For the text-containing cell, return its midpoint in (X, Y) coordinate format. 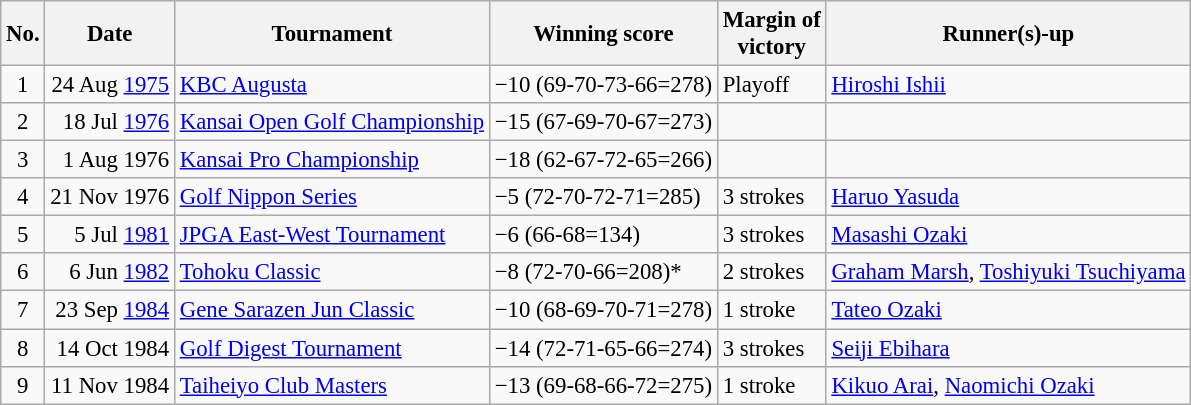
−10 (69-70-73-66=278) (603, 85)
3 (23, 160)
Date (110, 34)
11 Nov 1984 (110, 385)
2 (23, 122)
Tateo Ozaki (1008, 310)
Golf Nippon Series (332, 197)
−10 (68-69-70-71=278) (603, 310)
Hiroshi Ishii (1008, 85)
2 strokes (772, 273)
Kikuo Arai, Naomichi Ozaki (1008, 385)
18 Jul 1976 (110, 122)
−15 (67-69-70-67=273) (603, 122)
Gene Sarazen Jun Classic (332, 310)
4 (23, 197)
JPGA East-West Tournament (332, 235)
Haruo Yasuda (1008, 197)
9 (23, 385)
Kansai Pro Championship (332, 160)
KBC Augusta (332, 85)
−14 (72-71-65-66=274) (603, 348)
−13 (69-68-66-72=275) (603, 385)
5 Jul 1981 (110, 235)
Tohoku Classic (332, 273)
Margin ofvictory (772, 34)
14 Oct 1984 (110, 348)
1 (23, 85)
Seiji Ebihara (1008, 348)
Masashi Ozaki (1008, 235)
Tournament (332, 34)
6 (23, 273)
Taiheiyo Club Masters (332, 385)
Runner(s)-up (1008, 34)
6 Jun 1982 (110, 273)
5 (23, 235)
−5 (72-70-72-71=285) (603, 197)
−8 (72-70-66=208)* (603, 273)
−18 (62-67-72-65=266) (603, 160)
Kansai Open Golf Championship (332, 122)
No. (23, 34)
Golf Digest Tournament (332, 348)
Playoff (772, 85)
21 Nov 1976 (110, 197)
Winning score (603, 34)
23 Sep 1984 (110, 310)
8 (23, 348)
24 Aug 1975 (110, 85)
−6 (66-68=134) (603, 235)
Graham Marsh, Toshiyuki Tsuchiyama (1008, 273)
1 Aug 1976 (110, 160)
7 (23, 310)
